For the text-containing cell, return its midpoint in [X, Y] coordinate format. 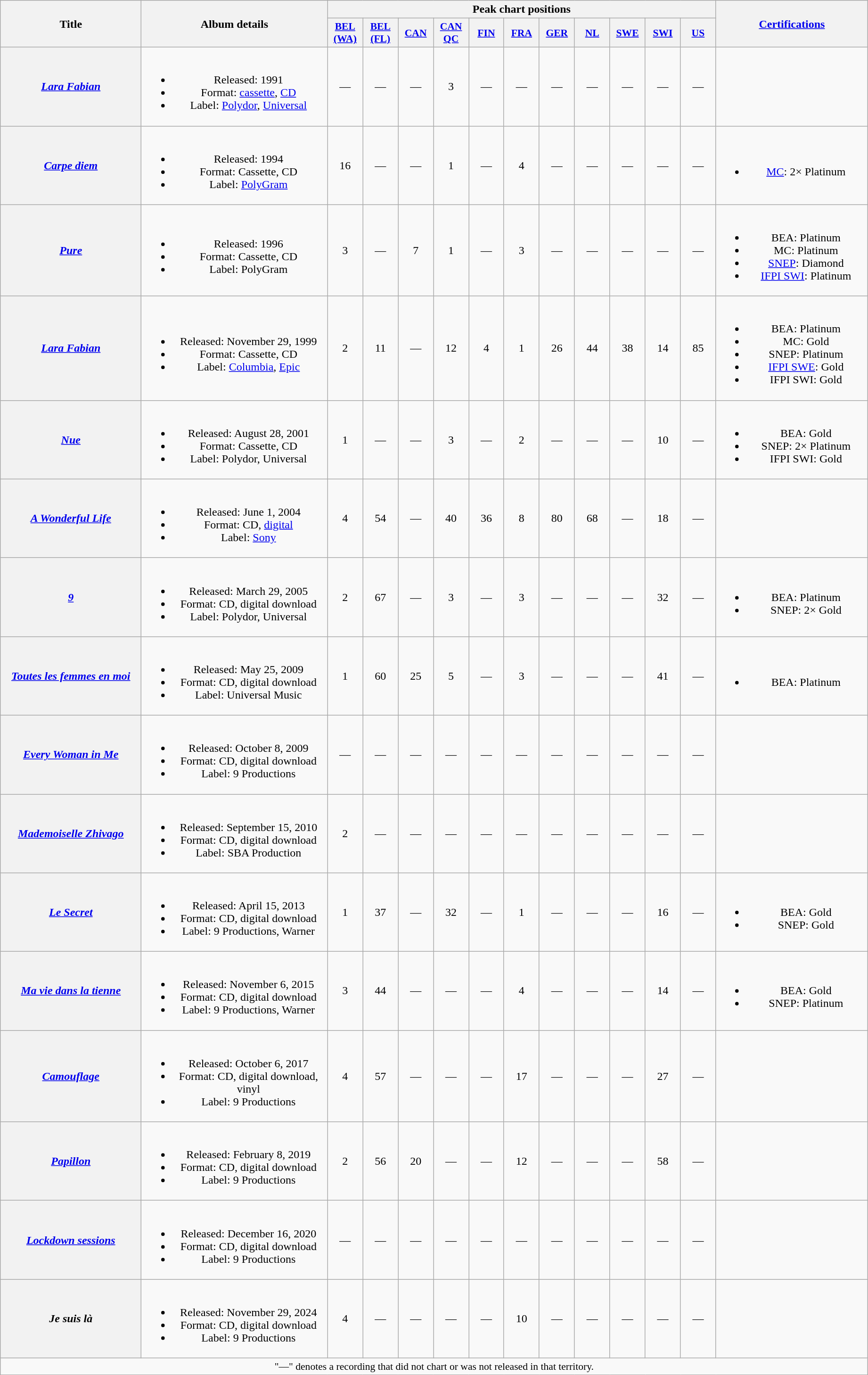
57 [381, 1076]
Carpe diem [71, 165]
Released: August 28, 2001Format: Cassette, CDLabel: Polydor, Universal [235, 439]
Le Secret [71, 913]
Album details [235, 24]
58 [663, 1161]
BEA: Platinum [792, 676]
Je suis là [71, 1319]
BEA: GoldSNEP: Platinum [792, 991]
Certifications [792, 24]
20 [416, 1161]
SWE [628, 33]
FRA [521, 33]
Released: October 6, 2017Format: CD, digital download, vinylLabel: 9 Productions [235, 1076]
17 [521, 1076]
37 [381, 913]
BEA: PlatinumMC: GoldSNEP: PlatinumIFPI SWE: GoldIFPI SWI: Gold [792, 348]
GER [557, 33]
Released: February 8, 2019Format: CD, digital downloadLabel: 9 Productions [235, 1161]
56 [381, 1161]
SWI [663, 33]
MC: 2× Platinum [792, 165]
Released: March 29, 2005Format: CD, digital downloadLabel: Polydor, Universal [235, 597]
Released: November 29, 2024Format: CD, digital downloadLabel: 9 Productions [235, 1319]
A Wonderful Life [71, 519]
Peak chart positions [522, 9]
BEL(FL) [381, 33]
18 [663, 519]
Lockdown sessions [71, 1240]
26 [557, 348]
Every Woman in Me [71, 754]
BEA: GoldSNEP: 2× PlatinumIFPI SWI: Gold [792, 439]
BEL(WA) [345, 33]
Released: September 15, 2010Format: CD, digital downloadLabel: SBA Production [235, 833]
Released: June 1, 2004Format: CD, digitalLabel: Sony [235, 519]
67 [381, 597]
5 [451, 676]
80 [557, 519]
Released: November 6, 2015Format: CD, digital downloadLabel: 9 Productions, Warner [235, 991]
25 [416, 676]
9 [71, 597]
68 [592, 519]
Released: 1996Format: Cassette, CDLabel: PolyGram [235, 250]
27 [663, 1076]
Ma vie dans la tienne [71, 991]
36 [486, 519]
60 [381, 676]
US [698, 33]
Released: December 16, 2020Format: CD, digital downloadLabel: 9 Productions [235, 1240]
Camouflage [71, 1076]
BEA: PlatinumMC: PlatinumSNEP: DiamondIFPI SWI: Platinum [792, 250]
Released: October 8, 2009Format: CD, digital downloadLabel: 9 Productions [235, 754]
Toutes les femmes en moi [71, 676]
Pure [71, 250]
"—" denotes a recording that did not chart or was not released in that territory. [434, 1367]
40 [451, 519]
Papillon [71, 1161]
CAN [416, 33]
Title [71, 24]
7 [416, 250]
11 [381, 348]
BEA: GoldSNEP: Gold [792, 913]
Released: November 29, 1999Format: Cassette, CDLabel: Columbia, Epic [235, 348]
BEA: PlatinumSNEP: 2× Gold [792, 597]
54 [381, 519]
FIN [486, 33]
Released: 1991Format: cassette, CDLabel: Polydor, Universal [235, 87]
Released: 1994Format: Cassette, CDLabel: PolyGram [235, 165]
41 [663, 676]
Mademoiselle Zhivago [71, 833]
Nue [71, 439]
38 [628, 348]
NL [592, 33]
CAN QC [451, 33]
Released: May 25, 2009Format: CD, digital downloadLabel: Universal Music [235, 676]
Released: April 15, 2013Format: CD, digital downloadLabel: 9 Productions, Warner [235, 913]
85 [698, 348]
8 [521, 519]
